Extract the (X, Y) coordinate from the center of the cell holding the provided text.  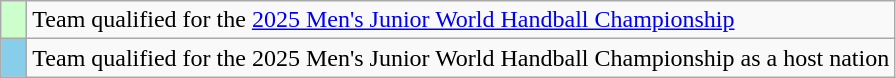
Team qualified for the 2025 Men's Junior World Handball Championship as a host nation (461, 58)
Team qualified for the 2025 Men's Junior World Handball Championship (461, 20)
